Identify which cell holds the provided text, then report its (x, y) central coordinate. 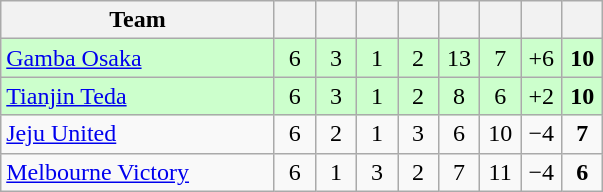
11 (500, 172)
8 (460, 96)
Tianjin Teda (138, 96)
Jeju United (138, 134)
+2 (542, 96)
Melbourne Victory (138, 172)
+6 (542, 58)
Team (138, 20)
13 (460, 58)
Gamba Osaka (138, 58)
